Search for the cell housing the specified text and yield its [x, y] center coordinate. 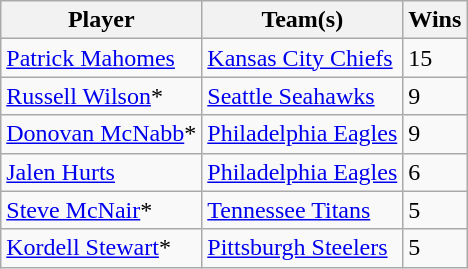
15 [435, 58]
6 [435, 172]
Wins [435, 20]
Player [102, 20]
Steve McNair* [102, 210]
Donovan McNabb* [102, 134]
Team(s) [302, 20]
Kansas City Chiefs [302, 58]
Patrick Mahomes [102, 58]
Russell Wilson* [102, 96]
Pittsburgh Steelers [302, 248]
Seattle Seahawks [302, 96]
Kordell Stewart* [102, 248]
Jalen Hurts [102, 172]
Tennessee Titans [302, 210]
